For the text-containing cell, return its midpoint in [X, Y] coordinate format. 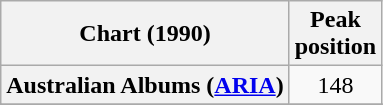
Australian Albums (ARIA) [145, 85]
148 [335, 85]
Peakposition [335, 34]
Chart (1990) [145, 34]
